Output the [x, y] coordinate of the center of the cell containing the given text.  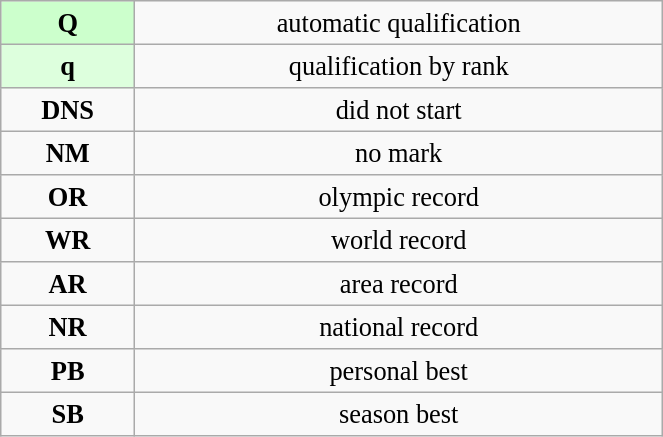
area record [399, 284]
automatic qualification [399, 22]
q [68, 66]
personal best [399, 371]
AR [68, 284]
national record [399, 327]
did not start [399, 109]
NR [68, 327]
world record [399, 240]
WR [68, 240]
season best [399, 414]
qualification by rank [399, 66]
DNS [68, 109]
no mark [399, 153]
olympic record [399, 197]
OR [68, 197]
SB [68, 414]
Q [68, 22]
PB [68, 371]
NM [68, 153]
